Return (x, y) of the center of cell containing provided text 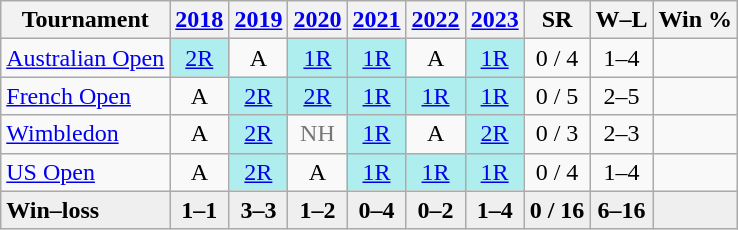
2018 (200, 20)
NH (318, 134)
0 / 5 (557, 96)
0 / 3 (557, 134)
SR (557, 20)
French Open (86, 96)
6–16 (622, 210)
0–4 (376, 210)
US Open (86, 172)
Win % (696, 20)
2019 (258, 20)
1–1 (200, 210)
Tournament (86, 20)
1–2 (318, 210)
Win–loss (86, 210)
Wimbledon (86, 134)
2022 (436, 20)
0–2 (436, 210)
Australian Open (86, 58)
2–5 (622, 96)
2–3 (622, 134)
3–3 (258, 210)
2023 (494, 20)
W–L (622, 20)
2020 (318, 20)
2021 (376, 20)
0 / 16 (557, 210)
